Scan for the cell matching the given text and deliver its [x, y] coordinate at center. 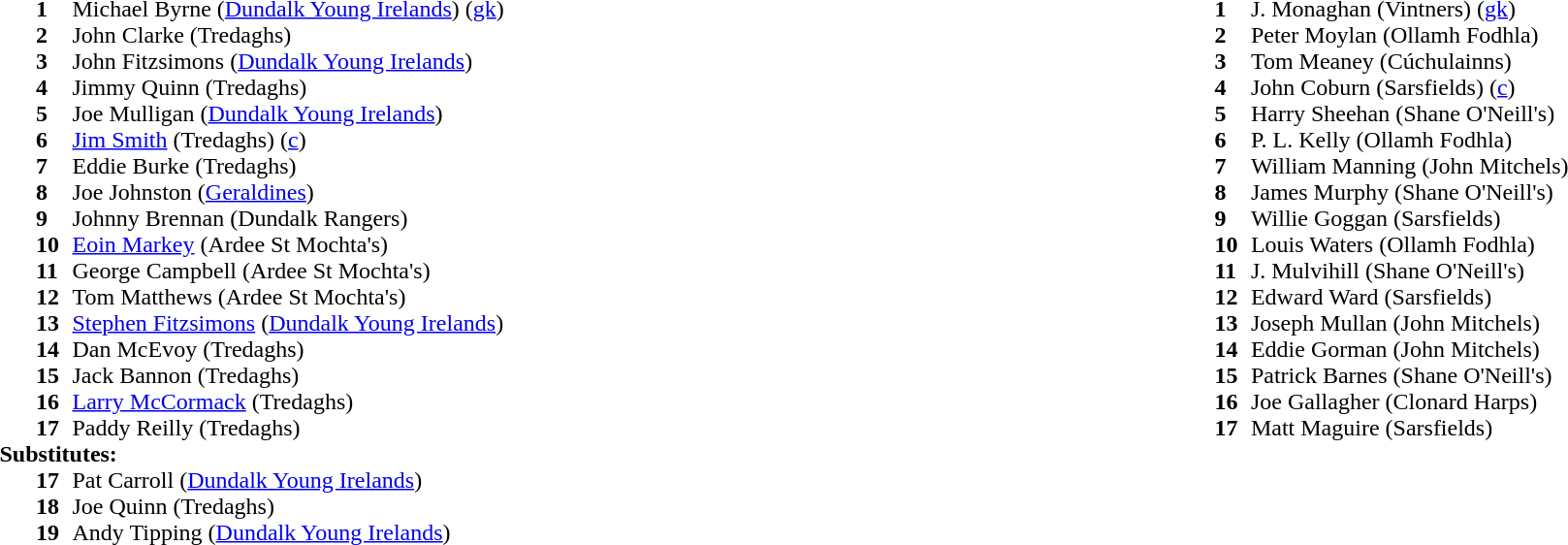
Pat Carroll (Dundalk Young Irelands) [287, 481]
Tom Matthews (Ardee St Mochta's) [287, 297]
Joe Johnston (Geraldines) [287, 192]
Eoin Markey (Ardee St Mochta's) [287, 244]
Dan McEvoy (Tredaghs) [287, 349]
John Clarke (Tredaghs) [287, 35]
John Fitzsimons (Dundalk Young Irelands) [287, 62]
Joe Quinn (Tredaghs) [287, 506]
18 [54, 506]
Jack Bannon (Tredaghs) [287, 376]
Larry McCormack (Tredaghs) [287, 401]
Jimmy Quinn (Tredaghs) [287, 87]
Substitutes: [252, 454]
Jim Smith (Tredaghs) (c) [287, 140]
Joe Mulligan (Dundalk Young Irelands) [287, 114]
Stephen Fitzsimons (Dundalk Young Irelands) [287, 324]
George Campbell (Ardee St Mochta's) [287, 272]
Johnny Brennan (Dundalk Rangers) [287, 219]
Paddy Reilly (Tredaghs) [287, 429]
Eddie Burke (Tredaghs) [287, 167]
